Pinpoint the cell where the given text exists, returning its (x, y) midpoint coordinate. 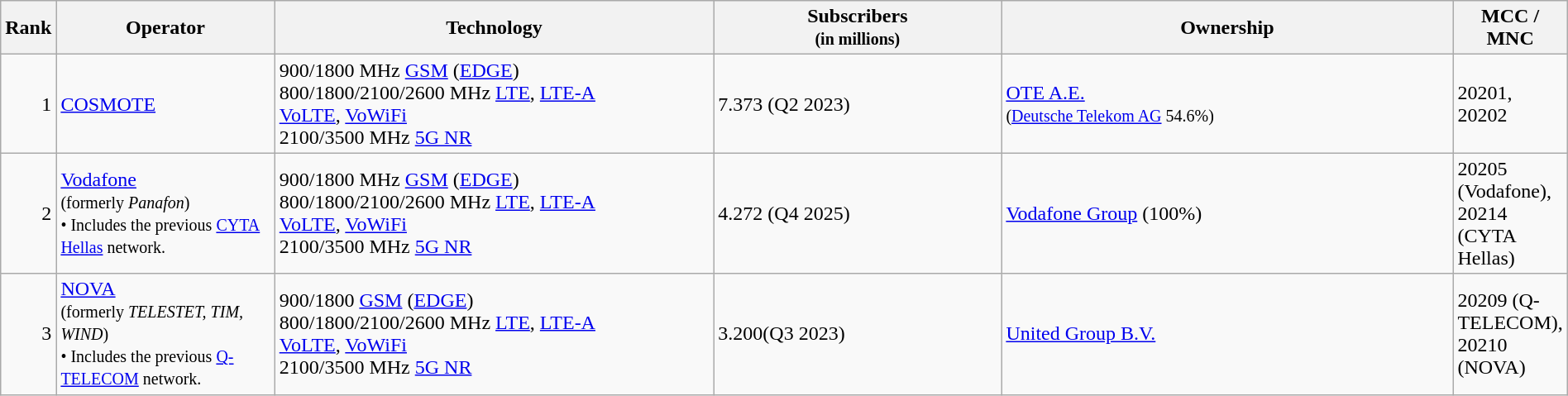
1 (28, 104)
20205 (Vodafone), 20214 (CYTA Hellas) (1510, 213)
Operator (165, 28)
3.200(Q3 2023) (858, 334)
20201, 20202 (1510, 104)
Subscribers(in millions) (858, 28)
Vodafone (formerly Panafon) • Includes the previous CYTA Hellas network. (165, 213)
Technology (495, 28)
2 (28, 213)
Vodafone Group (100%) (1227, 213)
7.373 (Q2 2023) (858, 104)
3 (28, 334)
20209 (Q-TELECOM), 20210 (NOVA) (1510, 334)
Rank (28, 28)
MCC / MNC (1510, 28)
OTE A.E.(Deutsche Telekom AG 54.6%) (1227, 104)
COSMOTE (165, 104)
NOVA(formerly TELESTET, TIM, WIND) • Includes the previous Q-TELECOM network. (165, 334)
900/1800 GSM (EDGE)800/1800/2100/2600 MHz LTE, LTE-AVoLTE, VoWiFi2100/3500 MHz 5G NR (495, 334)
4.272 (Q4 2025) (858, 213)
United Group B.V. (1227, 334)
Ownership (1227, 28)
